Extract the [x, y] coordinate from the center of the cell holding the provided text.  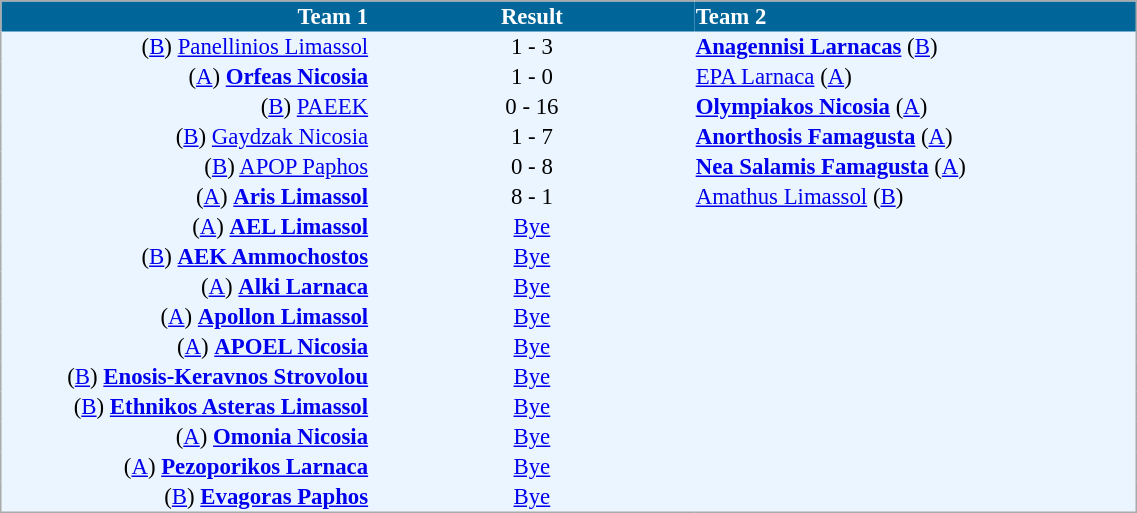
Nea Salamis Famagusta (A) [916, 167]
(A) Orfeas Nicosia [186, 77]
(B) PAEEK [186, 107]
(B) AEK Ammochostos [186, 257]
Result [532, 16]
Anagennisi Larnacas (B) [916, 47]
Team 1 [186, 16]
8 - 1 [532, 197]
(B) Enosis-Keravnos Strovolou [186, 377]
(B) APOP Paphos [186, 167]
(B) Panellinios Limassol [186, 47]
0 - 8 [532, 167]
(A) Apollon Limassol [186, 317]
1 - 3 [532, 47]
(B) Ethnikos Asteras Limassol [186, 407]
1 - 7 [532, 137]
(A) Alki Larnaca [186, 287]
1 - 0 [532, 77]
EPA Larnaca (A) [916, 77]
(A) APOEL Nicosia [186, 347]
0 - 16 [532, 107]
(A) Aris Limassol [186, 197]
(A) Pezoporikos Larnaca [186, 467]
Olympiakos Nicosia (A) [916, 107]
(A) AEL Limassol [186, 227]
Team 2 [916, 16]
(B) Evagoras Paphos [186, 497]
Amathus Limassol (B) [916, 197]
Anorthosis Famagusta (A) [916, 137]
(A) Omonia Nicosia [186, 437]
(B) Gaydzak Nicosia [186, 137]
